Provide the [x, y] coordinate of the cell's center where the given text is located.  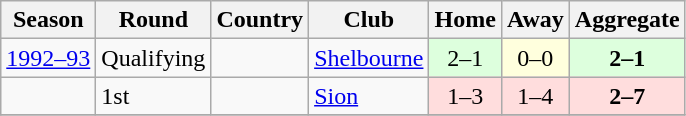
1–3 [465, 96]
Season [48, 20]
Home [465, 20]
Sion [369, 96]
Club [369, 20]
Aggregate [627, 20]
Round [154, 20]
Away [535, 20]
Shelbourne [369, 58]
1st [154, 96]
1992–93 [48, 58]
0–0 [535, 58]
Country [260, 20]
1–4 [535, 96]
2–7 [627, 96]
Qualifying [154, 58]
